For the text-containing cell, return its midpoint in (x, y) coordinate format. 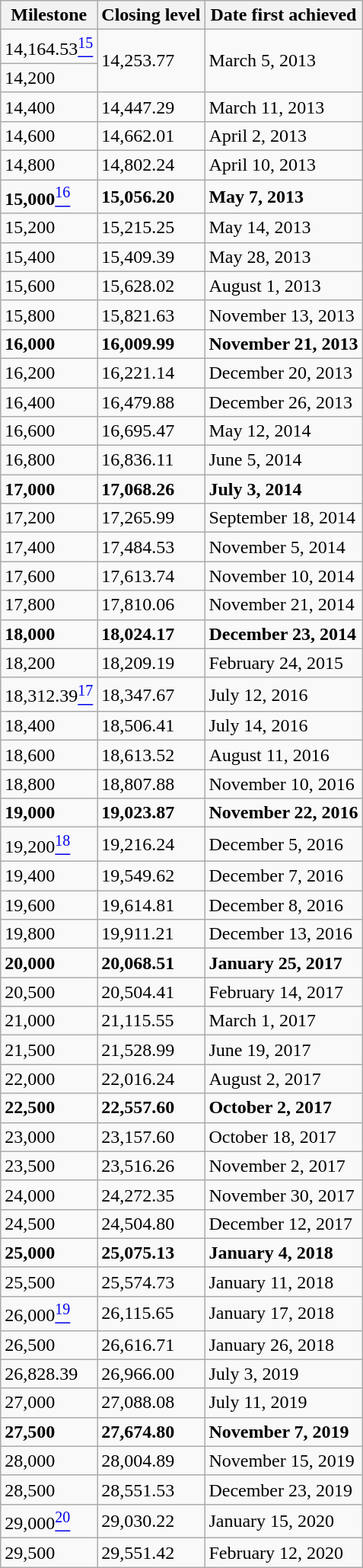
14,200 (49, 78)
June 5, 2014 (283, 460)
December 23, 2019 (283, 1490)
March 5, 2013 (283, 61)
November 21, 2013 (283, 344)
17,400 (49, 547)
December 23, 2014 (283, 634)
16,200 (49, 373)
18,024.17 (151, 634)
28,004.89 (151, 1461)
14,447.29 (151, 107)
15,00016 (49, 197)
November 21, 2014 (283, 605)
17,810.06 (151, 605)
17,613.74 (151, 576)
15,600 (49, 286)
14,400 (49, 107)
27,674.80 (151, 1432)
27,088.08 (151, 1403)
January 11, 2018 (283, 1282)
23,500 (49, 1166)
19,549.62 (151, 876)
November 30, 2017 (283, 1195)
26,966.00 (151, 1374)
28,500 (49, 1490)
26,616.71 (151, 1345)
29,551.42 (151, 1553)
February 24, 2015 (283, 663)
May 12, 2014 (283, 431)
19,600 (49, 905)
26,00019 (49, 1314)
25,075.13 (151, 1253)
19,614.81 (151, 905)
December 5, 2016 (283, 844)
17,800 (49, 605)
21,115.55 (151, 1021)
April 10, 2013 (283, 165)
15,800 (49, 315)
23,516.26 (151, 1166)
May 7, 2013 (283, 197)
July 11, 2019 (283, 1403)
15,215.25 (151, 228)
April 2, 2013 (283, 136)
15,409.39 (151, 257)
January 15, 2020 (283, 1521)
Closing level (151, 15)
September 18, 2014 (283, 518)
20,068.51 (151, 963)
17,000 (49, 489)
January 17, 2018 (283, 1314)
16,695.47 (151, 431)
21,500 (49, 1050)
July 3, 2019 (283, 1374)
28,000 (49, 1461)
November 7, 2019 (283, 1432)
18,400 (49, 726)
28,551.53 (151, 1490)
20,000 (49, 963)
May 28, 2013 (283, 257)
26,115.65 (151, 1314)
November 13, 2013 (283, 315)
December 12, 2017 (283, 1224)
18,347.67 (151, 695)
20,504.41 (151, 992)
29,500 (49, 1553)
25,574.73 (151, 1282)
November 2, 2017 (283, 1166)
15,628.02 (151, 286)
18,600 (49, 755)
19,023.87 (151, 813)
December 8, 2016 (283, 905)
19,216.24 (151, 844)
21,528.99 (151, 1050)
16,000 (49, 344)
17,068.26 (151, 489)
20,500 (49, 992)
Date first achieved (283, 15)
18,800 (49, 784)
15,200 (49, 228)
November 22, 2016 (283, 813)
22,016.24 (151, 1079)
December 20, 2013 (283, 373)
November 10, 2016 (283, 784)
24,000 (49, 1195)
17,484.53 (151, 547)
14,253.77 (151, 61)
August 11, 2016 (283, 755)
26,828.39 (49, 1374)
27,000 (49, 1403)
July 3, 2014 (283, 489)
25,500 (49, 1282)
October 18, 2017 (283, 1137)
24,504.80 (151, 1224)
June 19, 2017 (283, 1050)
15,400 (49, 257)
14,800 (49, 165)
14,802.24 (151, 165)
26,500 (49, 1345)
December 26, 2013 (283, 402)
May 14, 2013 (283, 228)
22,500 (49, 1108)
18,209.19 (151, 663)
14,600 (49, 136)
19,20018 (49, 844)
February 14, 2017 (283, 992)
24,500 (49, 1224)
22,557.60 (151, 1108)
19,400 (49, 876)
18,312.3917 (49, 695)
17,265.99 (151, 518)
August 2, 2017 (283, 1079)
December 7, 2016 (283, 876)
29,00020 (49, 1521)
17,200 (49, 518)
November 5, 2014 (283, 547)
January 4, 2018 (283, 1253)
23,157.60 (151, 1137)
22,000 (49, 1079)
16,836.11 (151, 460)
14,662.01 (151, 136)
18,613.52 (151, 755)
November 10, 2014 (283, 576)
March 11, 2013 (283, 107)
16,479.88 (151, 402)
16,009.99 (151, 344)
July 14, 2016 (283, 726)
23,000 (49, 1137)
14,164.5315 (49, 47)
19,000 (49, 813)
27,500 (49, 1432)
18,000 (49, 634)
December 13, 2016 (283, 934)
25,000 (49, 1253)
16,221.14 (151, 373)
17,600 (49, 576)
August 1, 2013 (283, 286)
21,000 (49, 1021)
October 2, 2017 (283, 1108)
19,911.21 (151, 934)
19,800 (49, 934)
March 1, 2017 (283, 1021)
Milestone (49, 15)
15,056.20 (151, 197)
16,600 (49, 431)
16,800 (49, 460)
January 25, 2017 (283, 963)
July 12, 2016 (283, 695)
18,200 (49, 663)
24,272.35 (151, 1195)
15,821.63 (151, 315)
18,807.88 (151, 784)
January 26, 2018 (283, 1345)
29,030.22 (151, 1521)
16,400 (49, 402)
November 15, 2019 (283, 1461)
18,506.41 (151, 726)
February 12, 2020 (283, 1553)
